Return [x, y] of the center of cell containing provided text 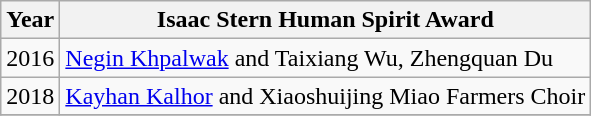
Kayhan Kalhor and Xiaoshuijing Miao Farmers Choir [326, 96]
2018 [30, 96]
Isaac Stern Human Spirit Award [326, 20]
Negin Khpalwak and Taixiang Wu, Zhengquan Du [326, 58]
Year [30, 20]
2016 [30, 58]
